Pinpoint the cell where the given text exists, returning its [x, y] midpoint coordinate. 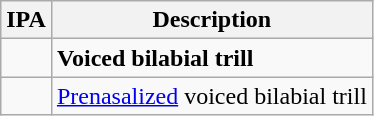
IPA [26, 20]
Voiced bilabial trill [212, 58]
Description [212, 20]
Prenasalized voiced bilabial trill [212, 96]
